Identify which cell holds the provided text, then report its (X, Y) central coordinate. 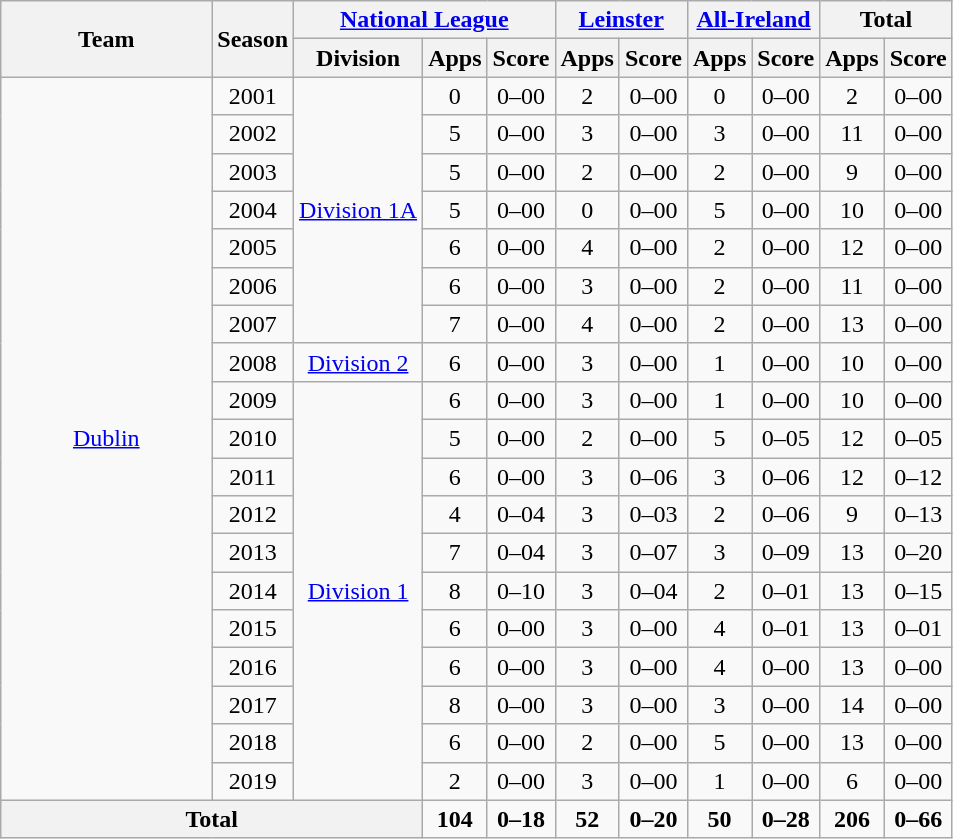
52 (587, 819)
Season (253, 39)
0–66 (918, 819)
2019 (253, 781)
All-Ireland (753, 20)
0–28 (786, 819)
Team (106, 39)
0–13 (918, 515)
0–09 (786, 553)
2003 (253, 172)
0–18 (521, 819)
2009 (253, 400)
2016 (253, 667)
2017 (253, 705)
2014 (253, 591)
0–12 (918, 477)
0–10 (521, 591)
2001 (253, 96)
Division 1A (358, 210)
206 (852, 819)
0–03 (653, 515)
2008 (253, 362)
104 (455, 819)
Dublin (106, 438)
National League (424, 20)
Division (358, 58)
2010 (253, 438)
2004 (253, 210)
Division 2 (358, 362)
2012 (253, 515)
2018 (253, 743)
Leinster (621, 20)
2015 (253, 629)
2011 (253, 477)
0–15 (918, 591)
2005 (253, 248)
2006 (253, 286)
50 (719, 819)
2002 (253, 134)
Division 1 (358, 590)
2013 (253, 553)
2007 (253, 324)
14 (852, 705)
0–07 (653, 553)
